For the text-containing cell, return its midpoint in [x, y] coordinate format. 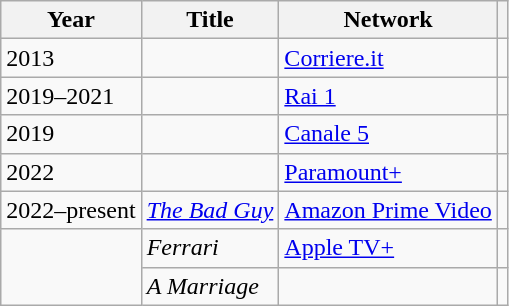
Apple TV+ [388, 248]
Network [388, 20]
Year [71, 20]
A Marriage [210, 286]
Title [210, 20]
Rai 1 [388, 96]
2013 [71, 58]
2022–present [71, 210]
Ferrari [210, 248]
2022 [71, 172]
2019 [71, 134]
Paramount+ [388, 172]
Amazon Prime Video [388, 210]
Canale 5 [388, 134]
Corriere.it [388, 58]
2019–2021 [71, 96]
The Bad Guy [210, 210]
